Capture the cell that displays the provided text and extract its (X, Y) central coordinate. 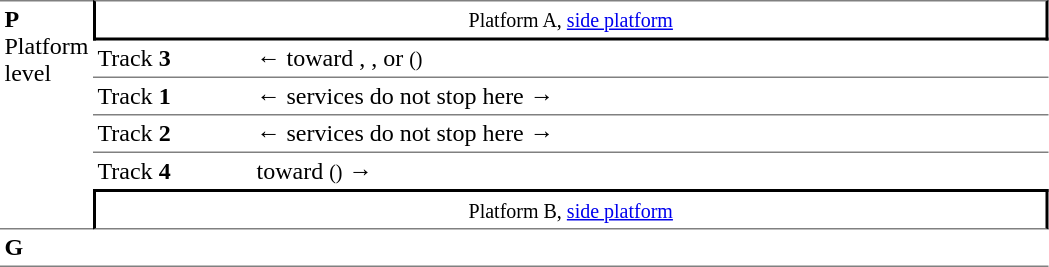
← toward , , or () (650, 59)
Track 1 (172, 97)
Platform B, side platform (571, 209)
PPlatform level (46, 115)
toward () → (650, 171)
Track 3 (172, 59)
Platform A, side platform (571, 20)
Track 4 (172, 171)
Track 2 (172, 135)
